Provide the [X, Y] coordinate of the cell's center where the given text is located.  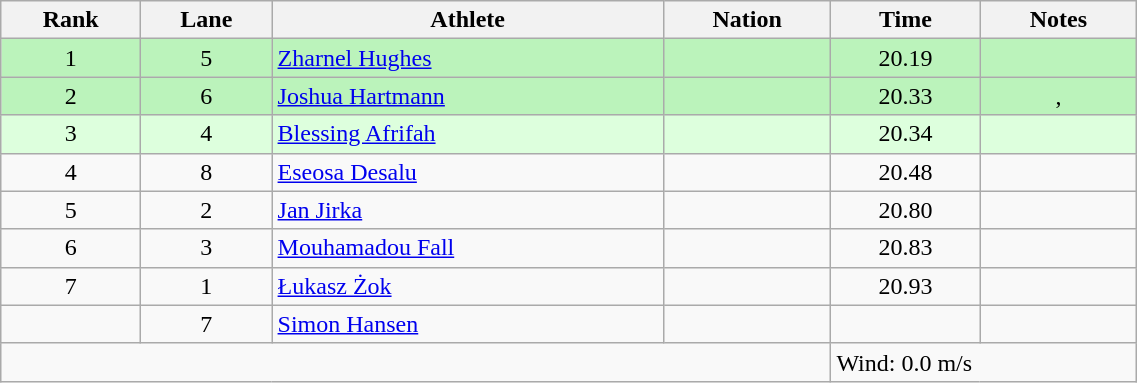
Zharnel Hughes [468, 58]
Mouhamadou Fall [468, 248]
Athlete [468, 20]
20.93 [906, 286]
8 [206, 172]
Rank [71, 20]
Notes [1058, 20]
Joshua Hartmann [468, 96]
20.48 [906, 172]
Simon Hansen [468, 324]
Time [906, 20]
20.83 [906, 248]
Eseosa Desalu [468, 172]
Lane [206, 20]
20.34 [906, 134]
Blessing Afrifah [468, 134]
Łukasz Żok [468, 286]
Wind: 0.0 m/s [984, 362]
20.33 [906, 96]
20.19 [906, 58]
Nation [747, 20]
, [1058, 96]
20.80 [906, 210]
Jan Jirka [468, 210]
